Find where the given text appears and provide that cell's center as [X, Y] coordinate. 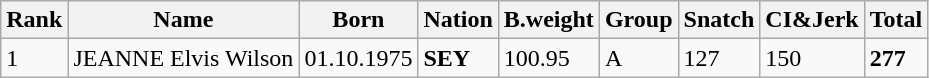
Total [896, 20]
Nation [458, 20]
Name [184, 20]
Group [638, 20]
JEANNE Elvis Wilson [184, 58]
Rank [34, 20]
A [638, 58]
100.95 [548, 58]
150 [812, 58]
B.weight [548, 20]
127 [719, 58]
277 [896, 58]
CI&Jerk [812, 20]
SEY [458, 58]
01.10.1975 [358, 58]
1 [34, 58]
Born [358, 20]
Snatch [719, 20]
